Capture the cell that displays the provided text and extract its (x, y) central coordinate. 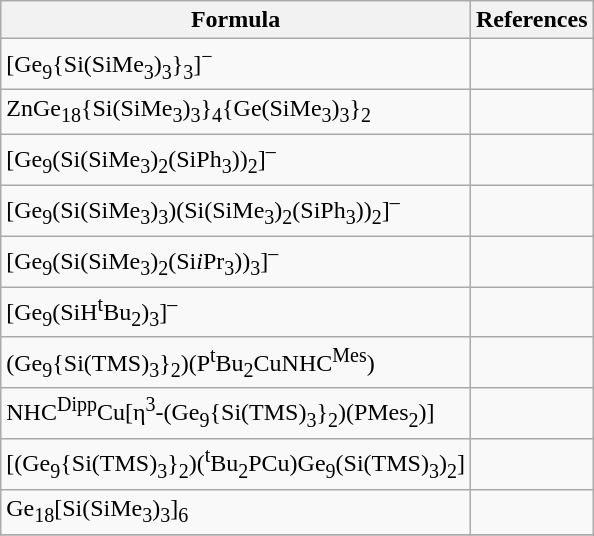
[Ge9(SiHtBu2)3]– (236, 312)
(Ge9{Si(TMS)3}2)(PtBu2CuNHCMes) (236, 362)
Formula (236, 20)
[Ge9(Si(SiMe3)2(SiPh3))2]– (236, 160)
Ge18[Si(SiMe3)3]6 (236, 512)
[Ge9{Si(SiMe3)3}3]− (236, 64)
[Ge9(Si(SiMe3)2(SiiPr3))3]– (236, 262)
ZnGe18{Si(SiMe3)3}4{Ge(SiMe3)3}2 (236, 112)
[Ge9(Si(SiMe3)3)(Si(SiMe3)2(SiPh3))2]– (236, 210)
References (532, 20)
NHCDippCu[η3-(Ge9{Si(TMS)3}2)(PMes2)] (236, 414)
[(Ge9{Si(TMS)3}2)(tBu2PCu)Ge9(Si(TMS)3)2] (236, 464)
